Determine the (x, y) coordinate at the center of the cell enclosing the given text.  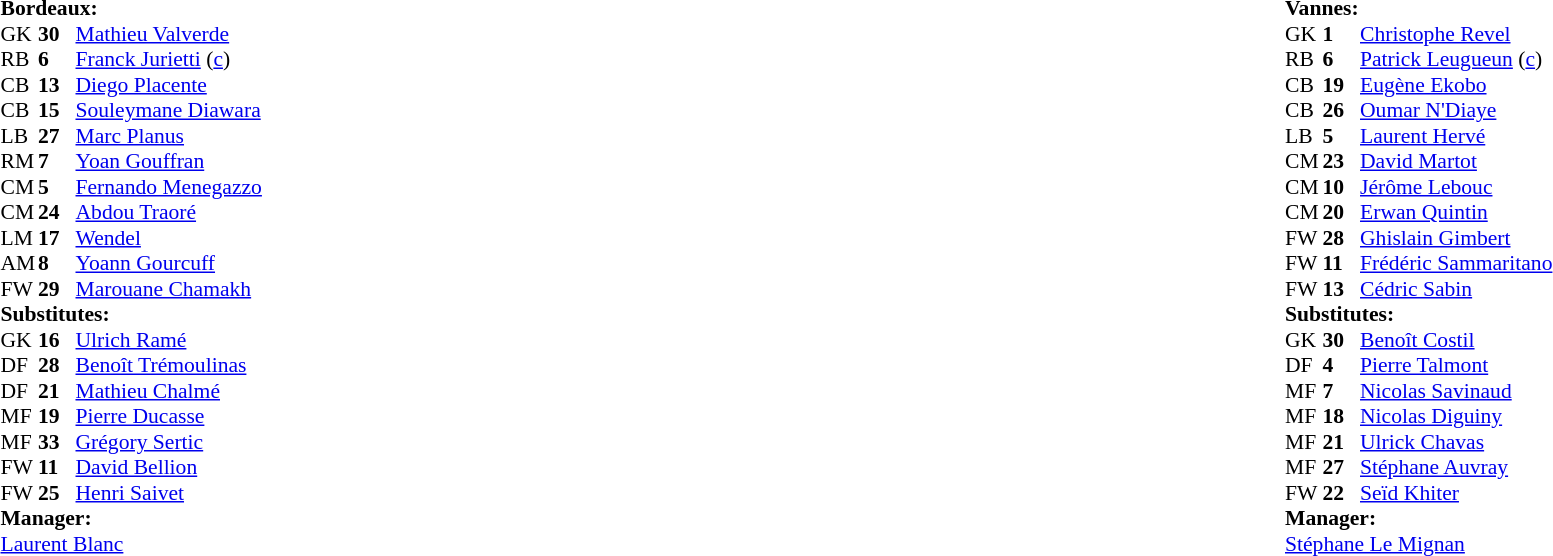
Ghislain Gimbert (1456, 238)
18 (1342, 417)
Mathieu Valverde (169, 34)
Diego Placente (169, 85)
23 (1342, 161)
Erwan Quintin (1456, 213)
Ulrich Ramé (169, 340)
Franck Jurietti (c) (169, 59)
Jérôme Lebouc (1456, 187)
20 (1342, 213)
LM (19, 238)
Abdou Traoré (169, 213)
15 (57, 111)
Yoann Gourcuff (169, 263)
Patrick Leugueun (c) (1456, 59)
AM (19, 263)
Benoît Trémoulinas (169, 365)
Seïd Khiter (1456, 493)
24 (57, 213)
4 (1342, 365)
Pierre Talmont (1456, 365)
Mathieu Chalmé (169, 391)
22 (1342, 493)
RM (19, 161)
Cédric Sabin (1456, 289)
Nicolas Savinaud (1456, 391)
25 (57, 493)
8 (57, 263)
Yoan Gouffran (169, 161)
33 (57, 442)
Nicolas Diguiny (1456, 417)
Benoît Costil (1456, 340)
Christophe Revel (1456, 34)
Wendel (169, 238)
Pierre Ducasse (169, 417)
David Martot (1456, 161)
26 (1342, 111)
1 (1342, 34)
Marouane Chamakh (169, 289)
Ulrick Chavas (1456, 442)
Eugène Ekobo (1456, 85)
Grégory Sertic (169, 442)
David Bellion (169, 467)
16 (57, 340)
Fernando Menegazzo (169, 187)
Souleymane Diawara (169, 111)
Frédéric Sammaritano (1456, 263)
Stéphane Auvray (1456, 467)
10 (1342, 187)
Oumar N'Diaye (1456, 111)
17 (57, 238)
Marc Planus (169, 136)
Laurent Hervé (1456, 136)
Henri Saivet (169, 493)
29 (57, 289)
